Find where the given text appears and provide that cell's center as [X, Y] coordinate. 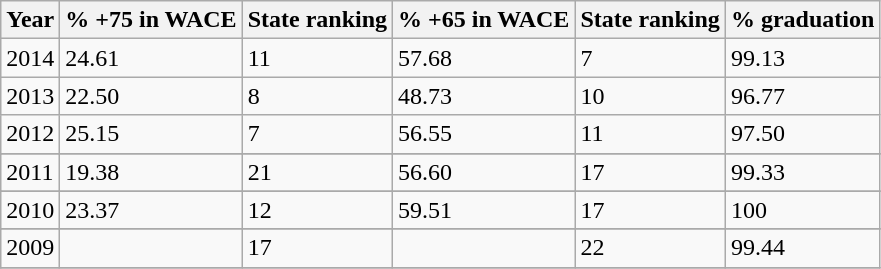
8 [317, 96]
59.51 [484, 210]
100 [802, 210]
% +65 in WACE [484, 20]
22 [650, 248]
2011 [30, 172]
19.38 [151, 172]
% +75 in WACE [151, 20]
99.44 [802, 248]
2012 [30, 134]
23.37 [151, 210]
2010 [30, 210]
% graduation [802, 20]
22.50 [151, 96]
48.73 [484, 96]
2013 [30, 96]
57.68 [484, 58]
10 [650, 96]
2014 [30, 58]
2009 [30, 248]
56.60 [484, 172]
99.13 [802, 58]
24.61 [151, 58]
12 [317, 210]
96.77 [802, 96]
56.55 [484, 134]
25.15 [151, 134]
Year [30, 20]
21 [317, 172]
99.33 [802, 172]
97.50 [802, 134]
